Capture the cell that displays the provided text and extract its [x, y] central coordinate. 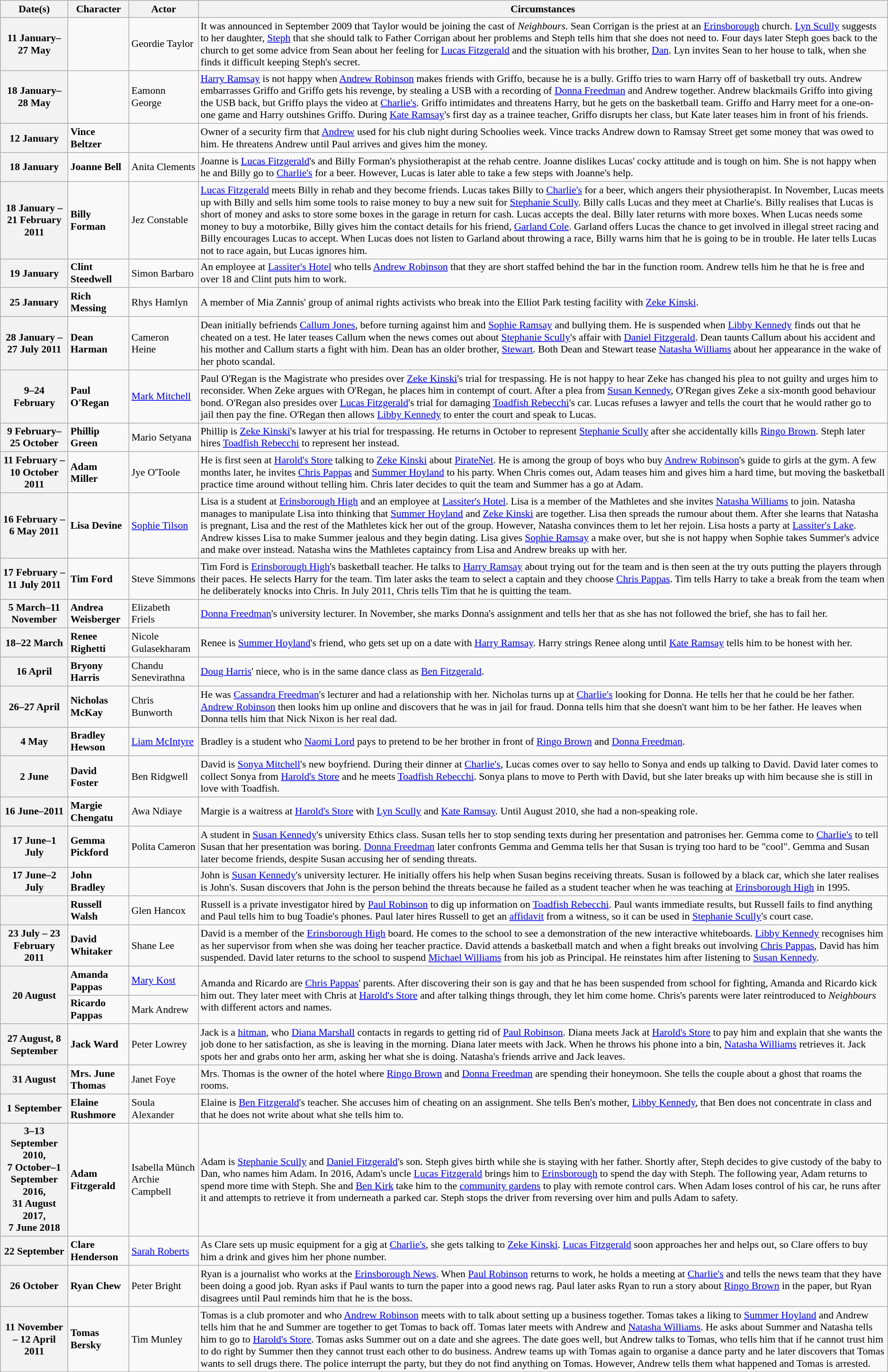
Billy Forman [99, 220]
Paul O'Regan [99, 397]
Peter Lowrey [164, 1045]
17 June–1 July [34, 847]
17 February – 11 July 2011 [34, 579]
Simon Barbaro [164, 273]
David Whitaker [99, 946]
26–27 April [34, 707]
Chandu Senevirathna [164, 672]
23 July – 23 February 2011 [34, 946]
11 November – 12 April 2011 [34, 1339]
Nicholas McKay [99, 707]
Mrs. June Thomas [99, 1079]
Geordie Taylor [164, 44]
4 May [34, 742]
Clare Henderson [99, 1251]
Jye O'Toole [164, 473]
Mary Kost [164, 981]
Sophie Tilson [164, 526]
18–22 March [34, 642]
Clint Steedwell [99, 273]
Chris Bunworth [164, 707]
11 January–27 May [34, 44]
Tim Ford [99, 579]
David Foster [99, 777]
Eamonn George [164, 97]
Janet Foye [164, 1079]
Doug Harris' niece, who is in the same dance class as Ben Fitzgerald. [543, 672]
Amanda Pappas [99, 981]
12 January [34, 138]
18 January – 21 February 2011 [34, 220]
Dean Harman [99, 343]
Margie Chengatu [99, 812]
Steve Simmons [164, 579]
26 October [34, 1286]
Rich Messing [99, 302]
3–13 September 2010,7 October–1 September 2016,31 August 2017,7 June 2018 [34, 1180]
Vince Beltzer [99, 138]
Cameron Heine [164, 343]
Mark Andrew [164, 1009]
16 June–2011 [34, 812]
9–24 February [34, 397]
Tim Munley [164, 1339]
Sarah Roberts [164, 1251]
Peter Bright [164, 1286]
Polita Cameron [164, 847]
John Bradley [99, 881]
Andrea Weisberger [99, 614]
Gemma Pickford [99, 847]
22 September [34, 1251]
Liam McIntyre [164, 742]
16 February – 6 May 2011 [34, 526]
Mark Mitchell [164, 397]
18 January–28 May [34, 97]
Bryony Harris [99, 672]
Renee Righetti [99, 642]
27 August, 8 September [34, 1045]
19 January [34, 273]
Isabella MünchArchie Campbell [164, 1180]
Adam Miller [99, 473]
Elizabeth Friels [164, 614]
Circumstances [543, 9]
Elaine Rushmore [99, 1109]
11 February – 10 October 2011 [34, 473]
Russell Walsh [99, 911]
Joanne Bell [99, 167]
Margie is a waitress at Harold's Store with Lyn Scully and Kate Ramsay. Until August 2010, she had a non-speaking role. [543, 812]
9 February–25 October [34, 438]
Ryan Chew [99, 1286]
Jack Ward [99, 1045]
5 March–11 November [34, 614]
16 April [34, 672]
Tomas Bersky [99, 1339]
Adam Fitzgerald [99, 1180]
Anita Clements [164, 167]
Mario Setyana [164, 438]
Lisa Devine [99, 526]
Awa Ndiaye [164, 812]
Rhys Hamlyn [164, 302]
28 January – 27 July 2011 [34, 343]
2 June [34, 777]
Bradley is a student who Naomi Lord pays to pretend to be her brother in front of Ringo Brown and Donna Freedman. [543, 742]
Actor [164, 9]
A member of Mia Zannis' group of animal rights activists who break into the Elliot Park testing facility with Zeke Kinski. [543, 302]
Ricardo Pappas [99, 1009]
Shane Lee [164, 946]
1 September [34, 1109]
Bradley Hewson [99, 742]
17 June–2 July [34, 881]
Nicole Gulasekharam [164, 642]
18 January [34, 167]
Jez Constable [164, 220]
20 August [34, 995]
Ben Ridgwell [164, 777]
Character [99, 9]
Soula Alexander [164, 1109]
25 January [34, 302]
Date(s) [34, 9]
Glen Hancox [164, 911]
Phillip Green [99, 438]
31 August [34, 1079]
